Determine the [x, y] coordinate at the center of the cell enclosing the given text.  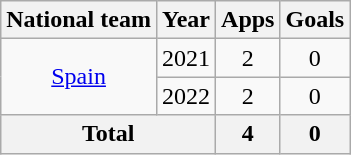
Apps [248, 20]
Goals [315, 20]
Year [186, 20]
4 [248, 134]
Total [108, 134]
National team [79, 20]
2022 [186, 96]
2021 [186, 58]
Spain [79, 77]
